Return the (x, y) coordinate for the center point of the cell that contains the specified text.  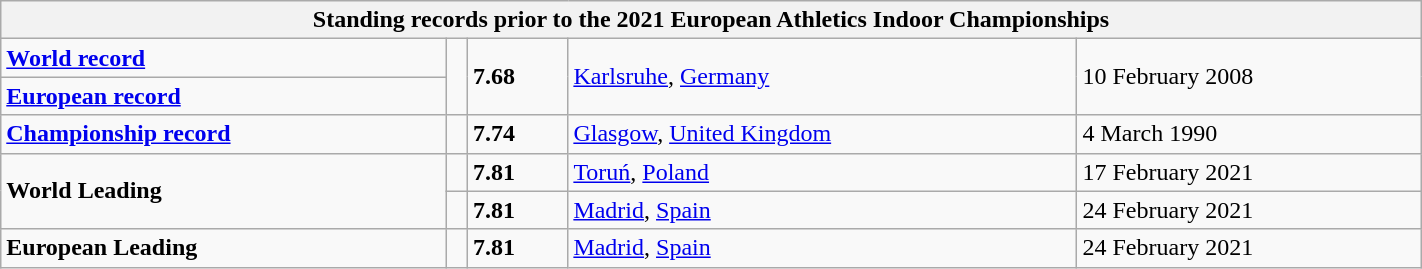
European record (224, 96)
Toruń, Poland (822, 172)
Standing records prior to the 2021 European Athletics Indoor Championships (711, 20)
European Leading (224, 248)
10 February 2008 (1249, 77)
4 March 1990 (1249, 134)
17 February 2021 (1249, 172)
7.74 (517, 134)
World Leading (224, 191)
World record (224, 58)
7.68 (517, 77)
Glasgow, United Kingdom (822, 134)
Karlsruhe, Germany (822, 77)
Championship record (224, 134)
